Pinpoint the cell where the given text exists, returning its [X, Y] midpoint coordinate. 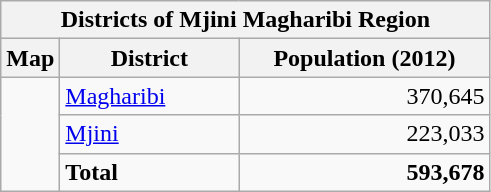
Population (2012) [364, 58]
Mjini [150, 134]
Magharibi [150, 96]
593,678 [364, 172]
Total [150, 172]
Districts of Mjini Magharibi Region [246, 20]
370,645 [364, 96]
District [150, 58]
Map [30, 58]
223,033 [364, 134]
